Output the [X, Y] coordinate of the center of the cell containing the given text.  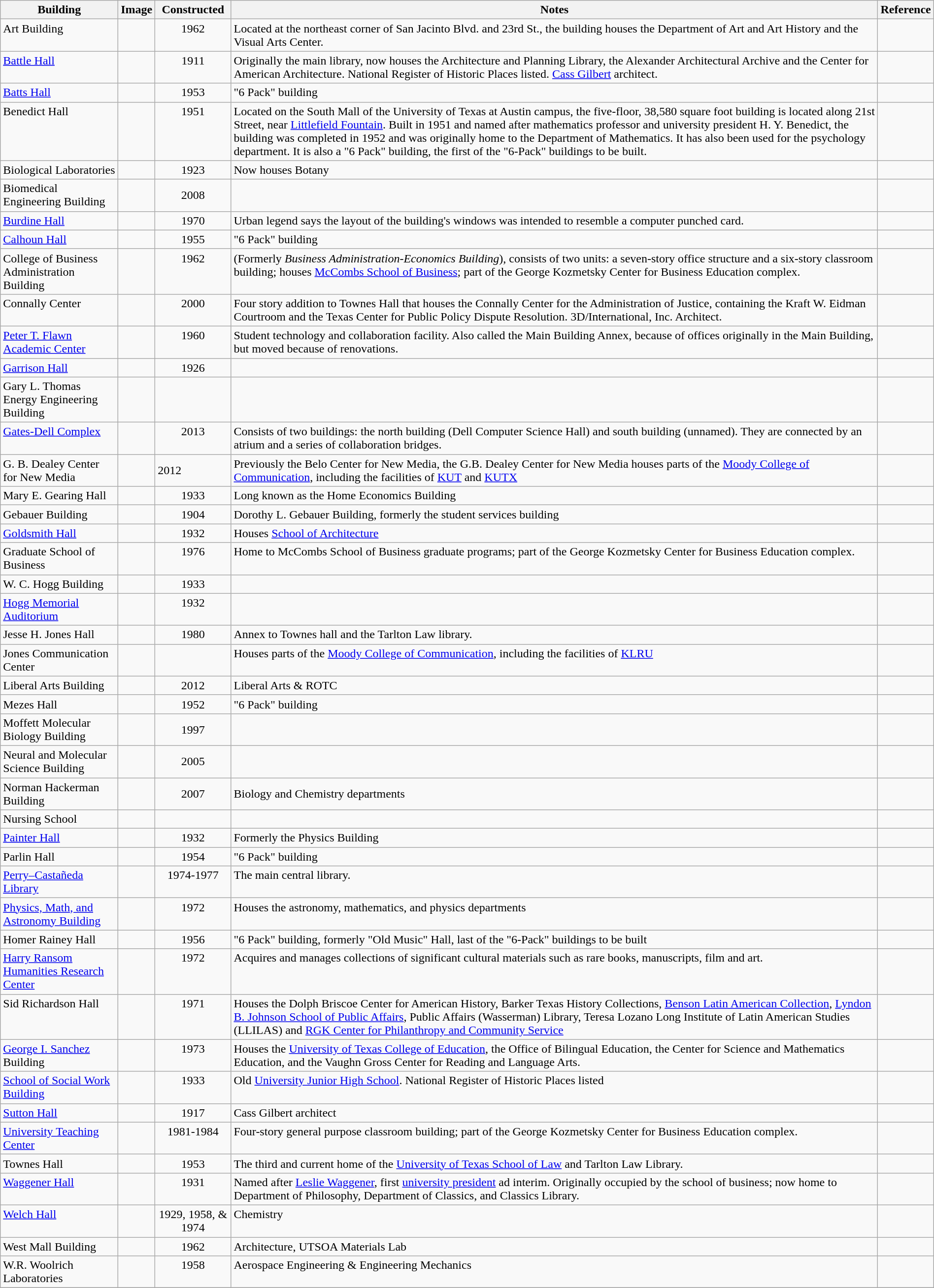
Constructed [193, 10]
Liberal Arts & ROTC [555, 685]
Art Building [59, 35]
The third and current home of the University of Texas School of Law and Tarlton Law Library. [555, 1163]
Houses the astronomy, mathematics, and physics departments [555, 914]
2007 [193, 794]
W.R. Woolrich Laboratories [59, 1272]
Mezes Hall [59, 704]
Parlin Hall [59, 857]
Battle Hall [59, 67]
1952 [193, 704]
Harry Ransom Humanities Research Center [59, 971]
1970 [193, 221]
Nursing School [59, 819]
Four-story general purpose classroom building; part of the George Kozmetsky Center for Business Education complex. [555, 1138]
Jesse H. Jones Hall [59, 635]
2013 [193, 438]
1980 [193, 635]
W. C. Hogg Building [59, 584]
Garrison Hall [59, 368]
Chemistry [555, 1221]
Home to McCombs School of Business graduate programs; part of the George Kozmetsky Center for Business Education complex. [555, 558]
Reference [905, 10]
1974-1977 [193, 882]
Moffett Molecular Biology Building [59, 730]
Mary E. Gearing Hall [59, 496]
Peter T. Flawn Academic Center [59, 342]
1958 [193, 1272]
1951 [193, 131]
1997 [193, 730]
Acquires and manages collections of significant cultural materials such as rare books, manuscripts, film and art. [555, 971]
Notes [555, 10]
Urban legend says the layout of the building's windows was intended to resemble a computer punched card. [555, 221]
Graduate School of Business [59, 558]
Gary L. Thomas Energy Engineering Building [59, 400]
Townes Hall [59, 1163]
1976 [193, 558]
2008 [193, 195]
George I. Sanchez Building [59, 1056]
1954 [193, 857]
1917 [193, 1113]
Painter Hall [59, 838]
1956 [193, 939]
Biological Laboratories [59, 170]
Goldsmith Hall [59, 533]
Perry–Castañeda Library [59, 882]
West Mall Building [59, 1246]
Jones Communication Center [59, 660]
Norman Hackerman Building [59, 794]
Houses School of Architecture [555, 533]
Homer Rainey Hall [59, 939]
Gebauer Building [59, 515]
Waggener Hall [59, 1189]
Houses parts of the Moody College of Communication, including the facilities of KLRU [555, 660]
1911 [193, 67]
Biology and Chemistry departments [555, 794]
Neural and Molecular Science Building [59, 761]
College of Business Administration Building [59, 271]
1973 [193, 1056]
Architecture, UTSOA Materials Lab [555, 1246]
Building [59, 10]
Liberal Arts Building [59, 685]
2000 [193, 310]
Formerly the Physics Building [555, 838]
1929, 1958, & 1974 [193, 1221]
Burdine Hall [59, 221]
Image [137, 10]
2005 [193, 761]
1955 [193, 239]
1926 [193, 368]
University Teaching Center [59, 1138]
Biomedical Engineering Building [59, 195]
Now houses Botany [555, 170]
"6 Pack" building, formerly "Old Music" Hall, last of the "6-Pack" buildings to be built [555, 939]
Physics, Math, and Astronomy Building [59, 914]
1904 [193, 515]
G. B. Dealey Center for New Media [59, 471]
Old University Junior High School. National Register of Historic Places listed [555, 1087]
Gates-Dell Complex [59, 438]
Dorothy L. Gebauer Building, formerly the student services building [555, 515]
Hogg Memorial Auditorium [59, 610]
Sid Richardson Hall [59, 1017]
Connally Center [59, 310]
Calhoun Hall [59, 239]
1971 [193, 1017]
1931 [193, 1189]
Batts Hall [59, 93]
Aerospace Engineering & Engineering Mechanics [555, 1272]
Welch Hall [59, 1221]
Annex to Townes hall and the Tarlton Law library. [555, 635]
Benedict Hall [59, 131]
Long known as the Home Economics Building [555, 496]
School of Social Work Building [59, 1087]
Sutton Hall [59, 1113]
1923 [193, 170]
1981-1984 [193, 1138]
The main central library. [555, 882]
Cass Gilbert architect [555, 1113]
1960 [193, 342]
